Output the (X, Y) coordinate of the center of the cell containing the given text.  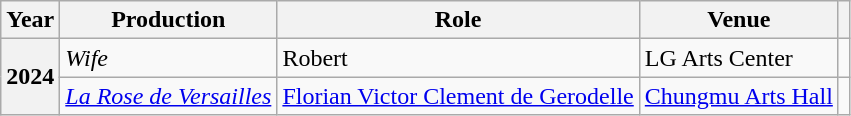
Role (458, 20)
Wife (168, 58)
Florian Victor Clement de Gerodelle (458, 96)
Venue (738, 20)
Production (168, 20)
2024 (30, 77)
Year (30, 20)
Chungmu Arts Hall (738, 96)
La Rose de Versailles (168, 96)
LG Arts Center (738, 58)
Robert (458, 58)
